Return the [X, Y] coordinate for the center point of the cell that contains the specified text.  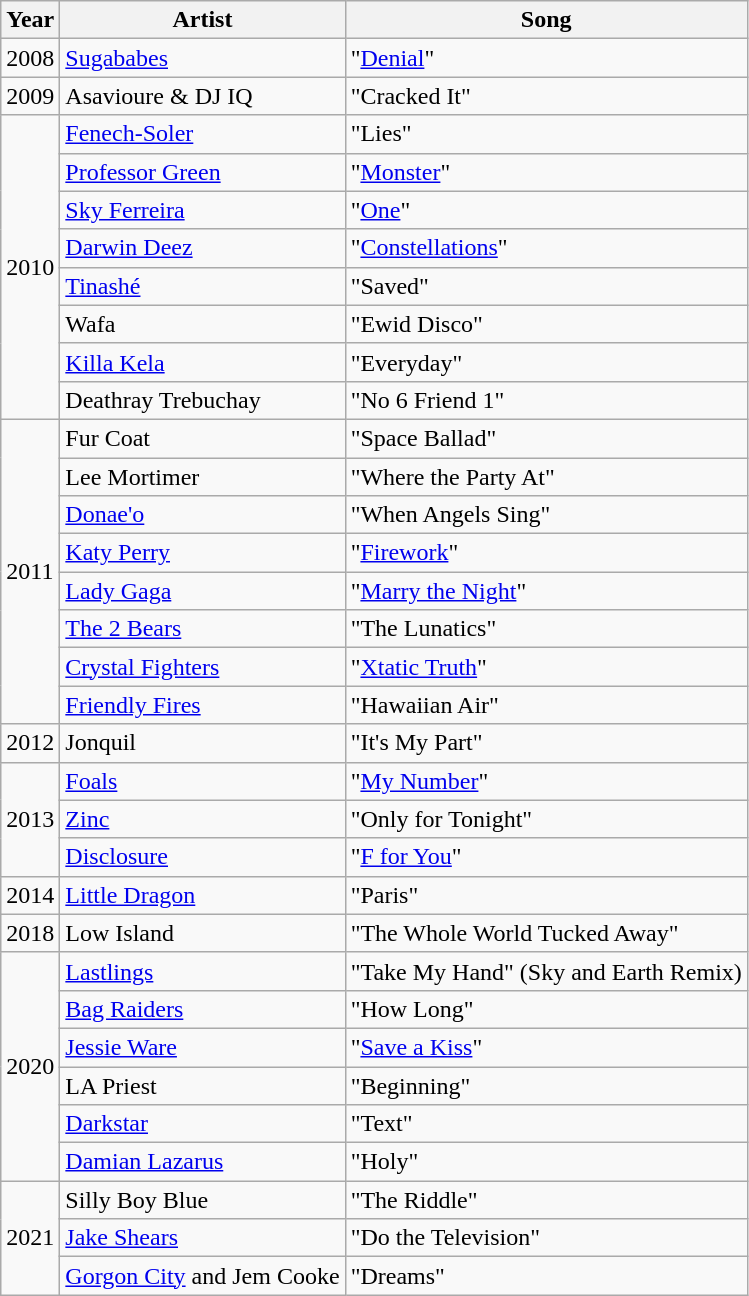
"One" [546, 210]
"Space Ballad" [546, 438]
Wafa [202, 324]
Bag Raiders [202, 1009]
"Holy" [546, 1162]
"The Riddle" [546, 1200]
Damian Lazarus [202, 1162]
Sky Ferreira [202, 210]
"Xtatic Truth" [546, 667]
Foals [202, 781]
2011 [30, 571]
2010 [30, 267]
"It's My Part" [546, 743]
"How Long" [546, 1009]
"Paris" [546, 895]
2012 [30, 743]
Donae'o [202, 515]
"Save a Kiss" [546, 1047]
"No 6 Friend 1" [546, 400]
"Cracked It" [546, 96]
"Hawaiian Air" [546, 705]
Artist [202, 20]
Katy Perry [202, 553]
"Monster" [546, 172]
Darwin Deez [202, 248]
"Constellations" [546, 248]
Lady Gaga [202, 591]
"Lies" [546, 134]
"My Number" [546, 781]
"Saved" [546, 286]
"Ewid Disco" [546, 324]
Sugababes [202, 58]
"Marry the Night" [546, 591]
"Do the Television" [546, 1238]
Lastlings [202, 971]
"Text" [546, 1124]
Crystal Fighters [202, 667]
Darkstar [202, 1124]
The 2 Bears [202, 629]
"Where the Party At" [546, 477]
Zinc [202, 819]
2008 [30, 58]
Asavioure & DJ IQ [202, 96]
Professor Green [202, 172]
"Denial" [546, 58]
Fur Coat [202, 438]
Tinashé [202, 286]
"Only for Tonight" [546, 819]
LA Priest [202, 1085]
Song [546, 20]
Fenech-Soler [202, 134]
"The Lunatics" [546, 629]
2013 [30, 819]
Year [30, 20]
Jake Shears [202, 1238]
2018 [30, 933]
Lee Mortimer [202, 477]
Jonquil [202, 743]
"Beginning" [546, 1085]
Disclosure [202, 857]
"The Whole World Tucked Away" [546, 933]
2021 [30, 1238]
Little Dragon [202, 895]
"Dreams" [546, 1276]
Silly Boy Blue [202, 1200]
"When Angels Sing" [546, 515]
"Take My Hand" (Sky and Earth Remix) [546, 971]
2014 [30, 895]
Deathray Trebuchay [202, 400]
Jessie Ware [202, 1047]
"Everyday" [546, 362]
"Firework" [546, 553]
Low Island [202, 933]
Friendly Fires [202, 705]
2020 [30, 1066]
Killa Kela [202, 362]
2009 [30, 96]
"F for You" [546, 857]
Gorgon City and Jem Cooke [202, 1276]
